Find where the given text appears and provide that cell's center as (X, Y) coordinate. 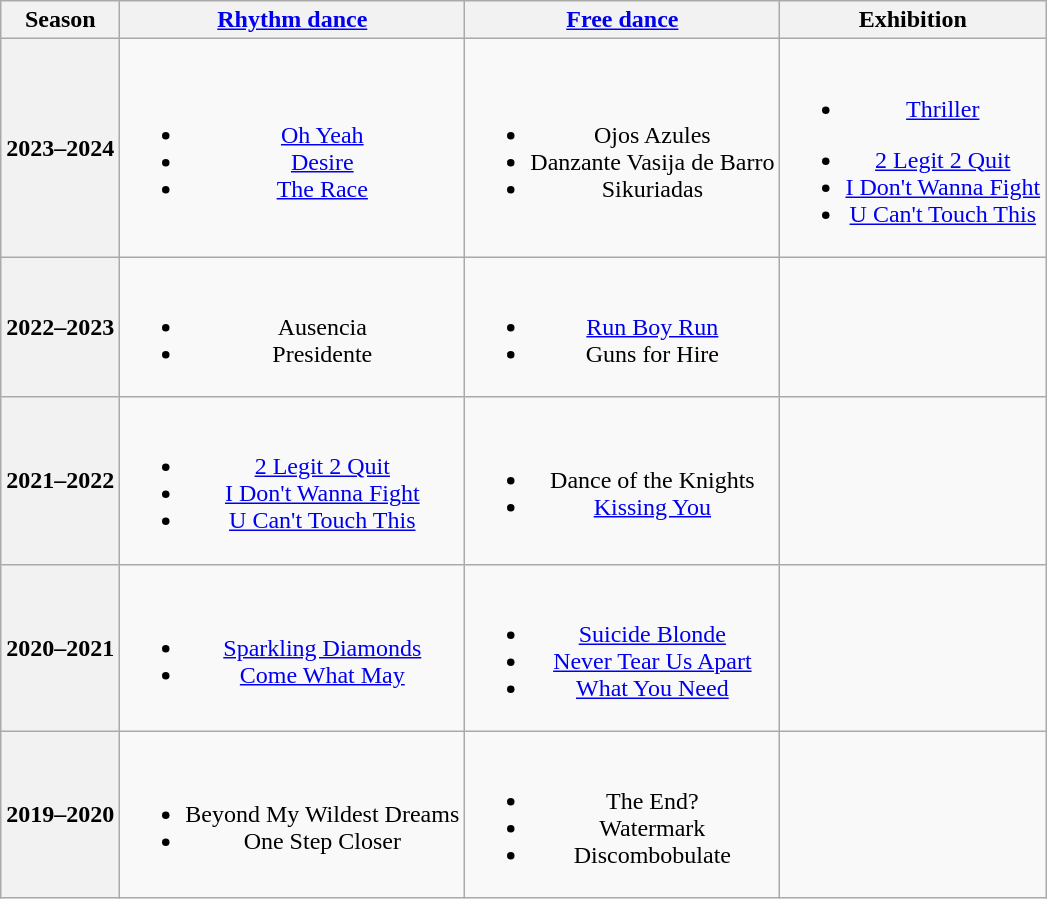
2023–2024 (60, 148)
Sparkling Diamonds Come What May (292, 648)
2019–2020 (60, 814)
Run Boy RunGuns for Hire (622, 327)
2 Legit 2 Quit I Don't Wanna Fight U Can't Touch This (292, 480)
2021–2022 (60, 480)
Suicide BlondeNever Tear Us ApartWhat You Need (622, 648)
AusenciaPresidente (292, 327)
Ojos Azules Danzante Vasija de Barro Sikuriadas (622, 148)
Dance of the Knights Kissing You (622, 480)
Exhibition (913, 20)
Rhythm dance (292, 20)
Season (60, 20)
Oh YeahDesireThe Race (292, 148)
The End? Watermark Discombobulate (622, 814)
Free dance (622, 20)
2022–2023 (60, 327)
2020–2021 (60, 648)
Beyond My Wildest DreamsOne Step Closer (292, 814)
Thriller 2 Legit 2 Quit I Don't Wanna Fight U Can't Touch This (913, 148)
